Find where the given text appears and provide that cell's center as (x, y) coordinate. 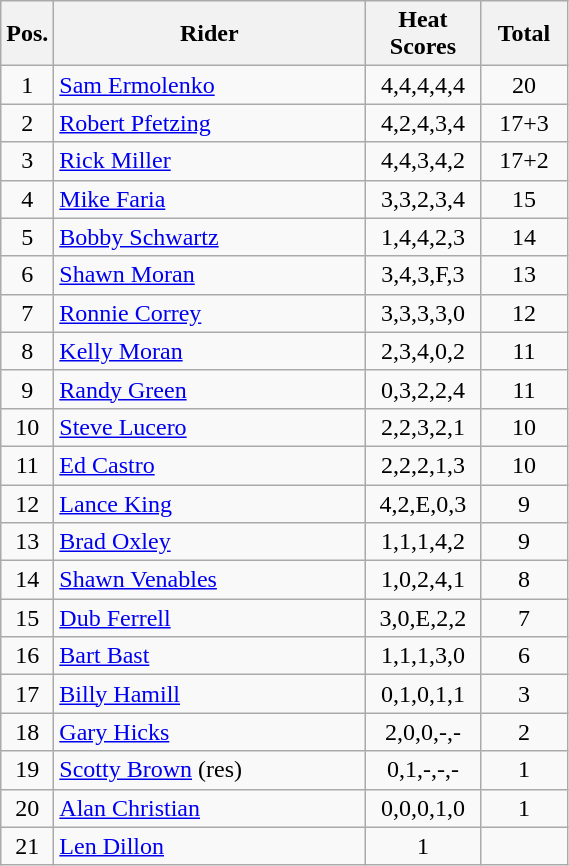
Billy Hamill (210, 694)
1,0,2,4,1 (423, 580)
Steve Lucero (210, 427)
Gary Hicks (210, 732)
1,1,1,3,0 (423, 656)
Shawn Venables (210, 580)
2,0,0,-,- (423, 732)
4,2,4,3,4 (423, 123)
Alan Christian (210, 808)
1,1,1,4,2 (423, 542)
0,1,0,1,1 (423, 694)
3,0,E,2,2 (423, 618)
5 (28, 237)
Lance King (210, 503)
Mike Faria (210, 199)
3,4,3,F,3 (423, 275)
1,4,4,2,3 (423, 237)
Brad Oxley (210, 542)
Shawn Moran (210, 275)
Bobby Schwartz (210, 237)
17+2 (524, 161)
21 (28, 846)
18 (28, 732)
Robert Pfetzing (210, 123)
Scotty Brown (res) (210, 770)
2,2,3,2,1 (423, 427)
0,0,0,1,0 (423, 808)
2,3,4,0,2 (423, 351)
17+3 (524, 123)
4 (28, 199)
4,4,4,4,4 (423, 85)
19 (28, 770)
0,1,-,-,- (423, 770)
4,4,3,4,2 (423, 161)
3,3,3,3,0 (423, 313)
Sam Ermolenko (210, 85)
16 (28, 656)
3,3,2,3,4 (423, 199)
Bart Bast (210, 656)
17 (28, 694)
0,3,2,2,4 (423, 389)
Total (524, 34)
Len Dillon (210, 846)
4,2,E,0,3 (423, 503)
Ed Castro (210, 465)
Randy Green (210, 389)
Pos. (28, 34)
Rick Miller (210, 161)
Dub Ferrell (210, 618)
2,2,2,1,3 (423, 465)
Ronnie Correy (210, 313)
Kelly Moran (210, 351)
Heat Scores (423, 34)
Rider (210, 34)
